Return the (X, Y) coordinate for the center point of the cell that contains the specified text.  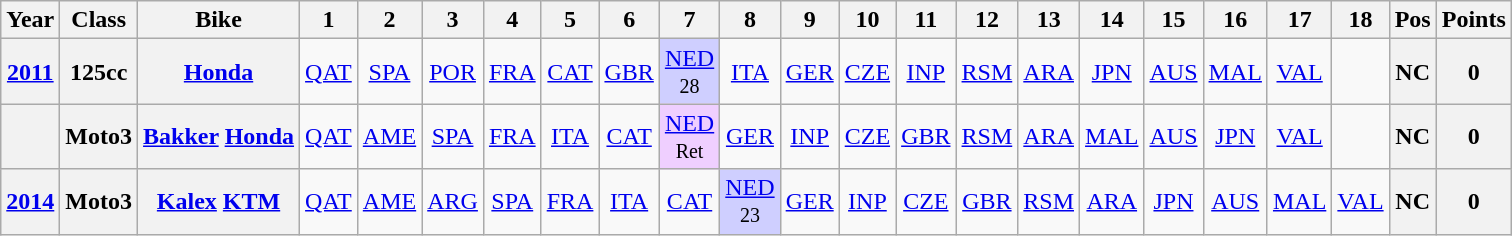
9 (810, 20)
125cc (99, 72)
Class (99, 20)
ARG (453, 202)
2014 (30, 202)
NED28 (689, 72)
Points (1474, 20)
7 (689, 20)
6 (629, 20)
10 (867, 20)
18 (1360, 20)
2011 (30, 72)
12 (987, 20)
5 (570, 20)
15 (1174, 20)
4 (512, 20)
Bike (219, 20)
Honda (219, 72)
NED23 (750, 202)
11 (926, 20)
1 (329, 20)
8 (750, 20)
POR (453, 72)
16 (1235, 20)
Pos (1412, 20)
3 (453, 20)
Year (30, 20)
2 (389, 20)
13 (1049, 20)
Bakker Honda (219, 136)
14 (1112, 20)
17 (1299, 20)
Kalex KTM (219, 202)
NEDRet (689, 136)
